From the cell containing the given text, extract its center point as (x, y) coordinate. 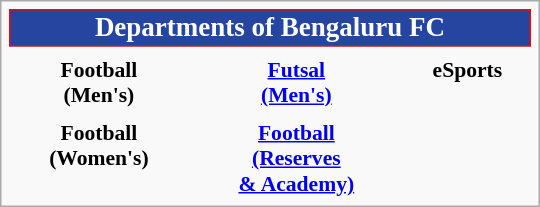
Football(Women's) (99, 158)
Football(Men's) (99, 82)
Departments of Bengaluru FC (270, 28)
eSports (468, 82)
Futsal(Men's) (296, 82)
Football(Reserves& Academy) (296, 158)
